Pinpoint the cell where the given text exists, returning its (x, y) midpoint coordinate. 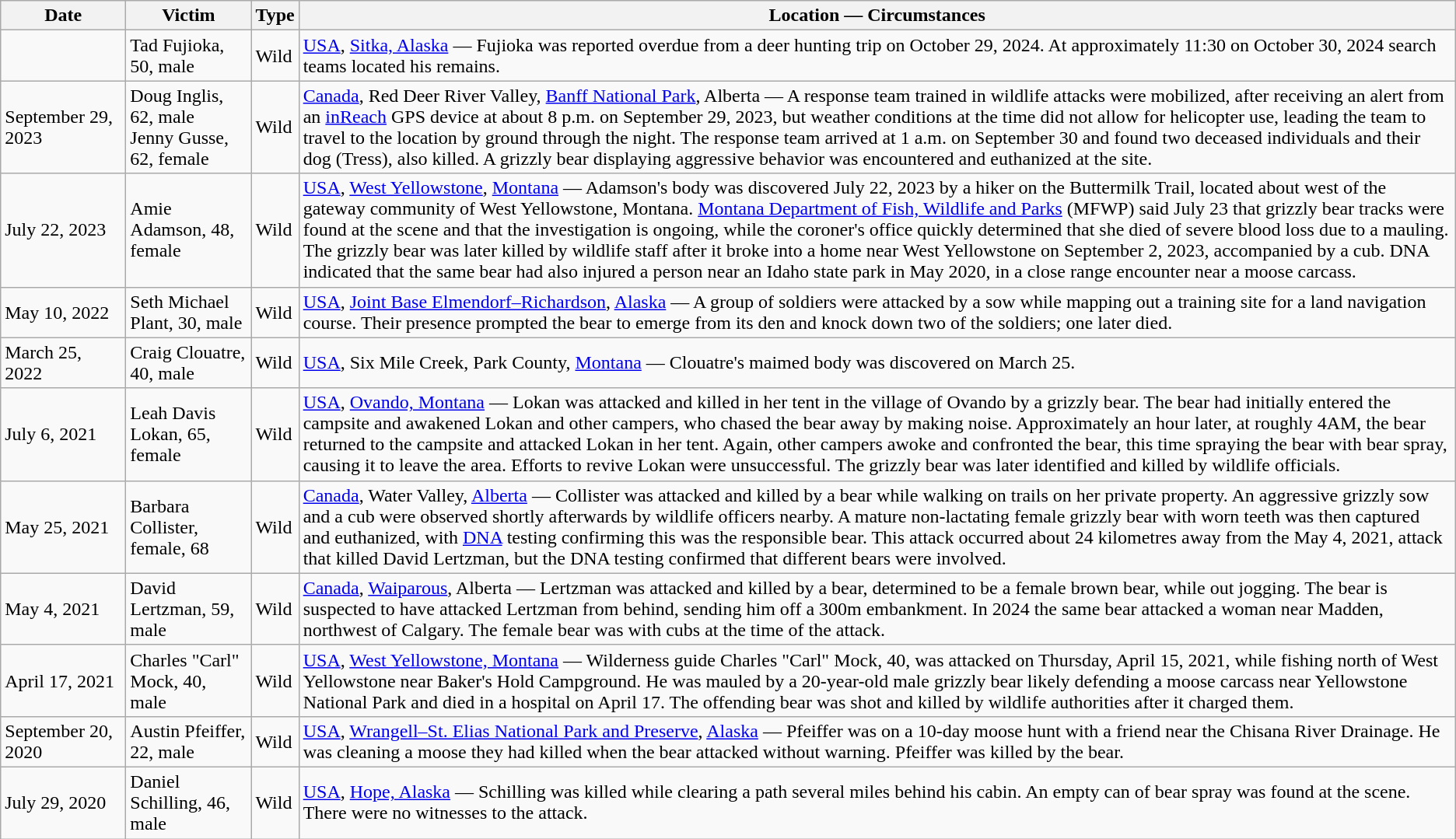
Tad Fujioka, 50, male (188, 56)
September 29, 2023 (64, 128)
Charles "Carl" Mock, 40, male (188, 680)
Victim (188, 16)
Austin Pfeiffer, 22, male (188, 742)
May 10, 2022 (64, 313)
Type (275, 16)
March 25, 2022 (64, 362)
Craig Clouatre, 40, male (188, 362)
Seth Michael Plant, 30, male (188, 313)
May 25, 2021 (64, 527)
July 22, 2023 (64, 230)
Leah Davis Lokan, 65, female (188, 434)
Location — Circumstances (877, 16)
Daniel Schilling, 46, male (188, 802)
Barbara Collister, female, 68 (188, 527)
July 6, 2021 (64, 434)
May 4, 2021 (64, 609)
David Lertzman, 59, male (188, 609)
April 17, 2021 (64, 680)
Doug Inglis, 62, male Jenny Gusse, 62, female (188, 128)
Date (64, 16)
September 20, 2020 (64, 742)
Amie Adamson, 48, female (188, 230)
USA, Six Mile Creek, Park County, Montana — Clouatre's maimed body was discovered on March 25. (877, 362)
July 29, 2020 (64, 802)
